Locate the cell with the specified text and output its [X, Y] center coordinate. 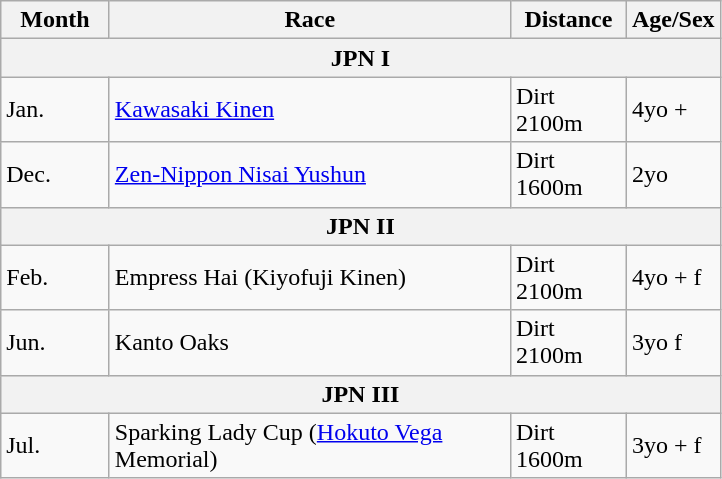
JPN III [360, 394]
Jul. [56, 446]
3yo f [673, 342]
3yo + f [673, 446]
Race [310, 20]
Jun. [56, 342]
Zen-Nippon Nisai Yushun [310, 174]
Kawasaki Kinen [310, 110]
JPN I [360, 58]
Dec. [56, 174]
2yo [673, 174]
Feb. [56, 278]
4yo + [673, 110]
Month [56, 20]
Sparking Lady Cup (Hokuto Vega Memorial) [310, 446]
Distance [568, 20]
Age/Sex [673, 20]
Jan. [56, 110]
Kanto Oaks [310, 342]
JPN II [360, 226]
4yo + f [673, 278]
Empress Hai (Kiyofuji Kinen) [310, 278]
